Find where the given text appears and provide that cell's center as [x, y] coordinate. 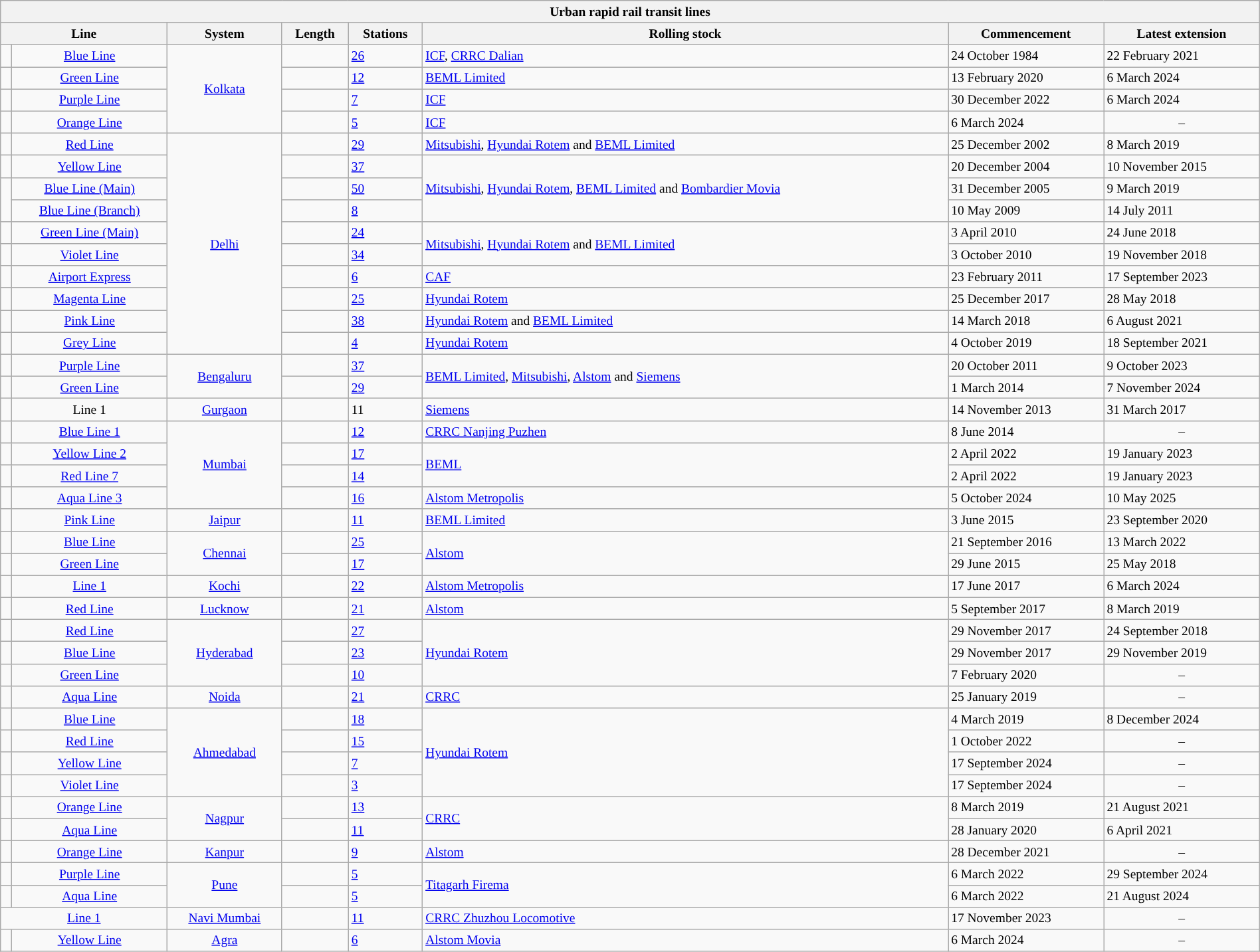
Kochi [225, 586]
Lucknow [225, 609]
CRRC Nanjing Puzhen [686, 432]
5 October 2024 [1025, 498]
7 February 2020 [1025, 675]
17 November 2023 [1025, 918]
23 [385, 652]
30 December 2022 [1025, 100]
28 December 2021 [1025, 852]
Latest extension [1182, 33]
3 June 2015 [1025, 520]
25 January 2019 [1025, 696]
Navi Mumbai [225, 918]
26 [385, 56]
24 September 2018 [1182, 631]
8 [385, 210]
17 June 2017 [1025, 586]
20 December 2004 [1025, 166]
BEML [686, 465]
Alstom Movia [686, 941]
Ahmedabad [225, 752]
Red Line 7 [90, 476]
Hyderabad [225, 653]
50 [385, 189]
Commencement [1025, 33]
Rolling stock [686, 33]
9 [385, 852]
28 January 2020 [1025, 829]
Siemens [686, 409]
Green Line (Main) [90, 233]
BEML Limited, Mitsubishi, Alstom and Siemens [686, 376]
25 December 2017 [1025, 299]
System [225, 33]
Mitsubishi, Hyundai Rotem, BEML Limited and Bombardier Movia [686, 189]
7 November 2024 [1182, 388]
25 May 2018 [1182, 565]
ICF, CRRC Dalian [686, 56]
20 October 2011 [1025, 365]
29 November 2019 [1182, 652]
Length [315, 33]
10 May 2009 [1025, 210]
Urban rapid rail transit lines [630, 12]
10 November 2015 [1182, 166]
9 October 2023 [1182, 365]
4 March 2019 [1025, 719]
Bengaluru [225, 376]
CAF [686, 276]
Magenta Line [90, 299]
10 [385, 675]
16 [385, 498]
Blue Line (Branch) [90, 210]
Mumbai [225, 465]
21 September 2016 [1025, 542]
6 August 2021 [1182, 322]
15 [385, 741]
3 October 2010 [1025, 255]
29 June 2015 [1025, 565]
21 August 2024 [1182, 896]
17 September 2023 [1182, 276]
4 October 2019 [1025, 343]
Kolkata [225, 89]
3 April 2010 [1025, 233]
13 March 2022 [1182, 542]
5 September 2017 [1025, 609]
18 [385, 719]
18 September 2021 [1182, 343]
Jaipur [225, 520]
14 [385, 476]
22 [385, 586]
4 [385, 343]
Noida [225, 696]
28 May 2018 [1182, 299]
24 June 2018 [1182, 233]
27 [385, 631]
Airport Express [90, 276]
13 February 2020 [1025, 78]
31 March 2017 [1182, 409]
25 December 2002 [1025, 143]
14 July 2011 [1182, 210]
Chennai [225, 554]
19 November 2018 [1182, 255]
14 March 2018 [1025, 322]
Delhi [225, 243]
1 March 2014 [1025, 388]
Blue Line 1 [90, 432]
CRRC Zhuzhou Locomotive [686, 918]
Nagpur [225, 818]
24 October 1984 [1025, 56]
34 [385, 255]
Aqua Line 3 [90, 498]
Hyundai Rotem and BEML Limited [686, 322]
13 [385, 808]
Grey Line [90, 343]
38 [385, 322]
14 November 2013 [1025, 409]
Line [84, 33]
10 May 2025 [1182, 498]
Yellow Line 2 [90, 453]
9 March 2019 [1182, 189]
24 [385, 233]
3 [385, 785]
23 September 2020 [1182, 520]
6 April 2021 [1182, 829]
1 October 2022 [1025, 741]
31 December 2005 [1025, 189]
Gurgaon [225, 409]
22 February 2021 [1182, 56]
Blue Line (Main) [90, 189]
23 February 2011 [1025, 276]
Agra [225, 941]
29 September 2024 [1182, 874]
Pune [225, 885]
21 August 2021 [1182, 808]
Titagarh Firema [686, 885]
Stations [385, 33]
8 December 2024 [1182, 719]
8 June 2014 [1025, 432]
Kanpur [225, 852]
